Determine the (x, y) coordinate at the center of the cell enclosing the given text.  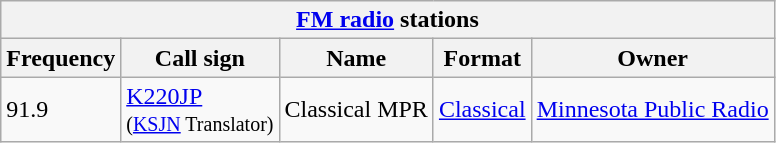
Call sign (200, 58)
Classical (482, 110)
Classical MPR (356, 110)
Minnesota Public Radio (652, 110)
FM radio stations (388, 20)
K220JP(KSJN Translator) (200, 110)
Format (482, 58)
Name (356, 58)
Owner (652, 58)
91.9 (61, 110)
Frequency (61, 58)
